Return the [X, Y] coordinate for the center point of the cell that contains the specified text.  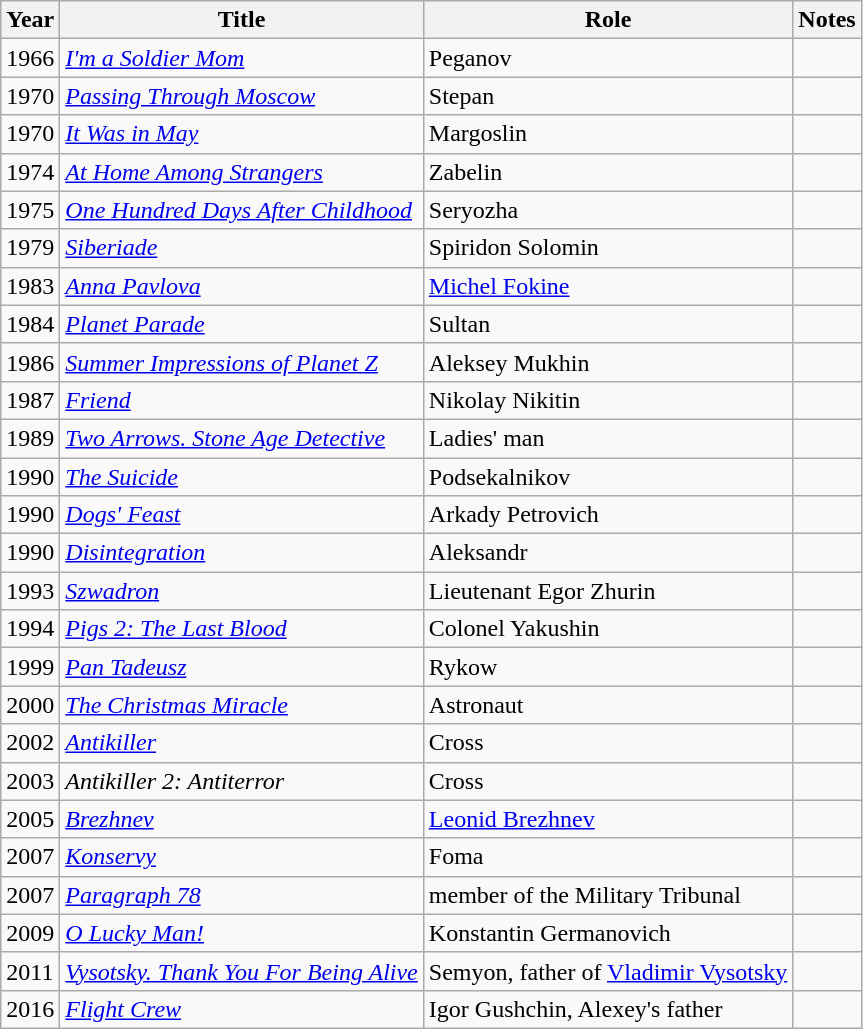
2011 [30, 971]
Lieutenant Egor Zhurin [608, 591]
2002 [30, 743]
Two Arrows. Stone Age Detective [242, 438]
Spiridon Solomin [608, 248]
Brezhnev [242, 819]
2009 [30, 933]
1987 [30, 400]
One Hundred Days After Childhood [242, 210]
Arkady Petrovich [608, 515]
At Home Among Strangers [242, 172]
Seryozha [608, 210]
Colonel Yakushin [608, 629]
Passing Through Moscow [242, 96]
Summer Impressions of Planet Z [242, 362]
1986 [30, 362]
1983 [30, 286]
Aleksandr [608, 553]
member of the Military Tribunal [608, 895]
Planet Parade [242, 324]
Nikolay Nikitin [608, 400]
Peganov [608, 58]
Aleksey Mukhin [608, 362]
Antikiller [242, 743]
Foma [608, 857]
Notes [827, 20]
2003 [30, 781]
2016 [30, 1009]
Astronaut [608, 705]
Igor Gushchin, Alexey's father [608, 1009]
Flight Crew [242, 1009]
2000 [30, 705]
Anna Pavlova [242, 286]
The Christmas Miracle [242, 705]
Pan Tadeusz [242, 667]
1974 [30, 172]
I'm a Soldier Mom [242, 58]
Michel Fokine [608, 286]
1979 [30, 248]
Friend [242, 400]
Rykow [608, 667]
Zabelin [608, 172]
The Suicide [242, 477]
1993 [30, 591]
Title [242, 20]
O Lucky Man! [242, 933]
Semyon, father of Vladimir Vysotsky [608, 971]
Stepan [608, 96]
Konservy [242, 857]
1999 [30, 667]
Sultan [608, 324]
1989 [30, 438]
Paragraph 78 [242, 895]
It Was in May [242, 134]
Antikiller 2: Antiterror [242, 781]
Konstantin Germanovich [608, 933]
Vysotsky. Thank You For Being Alive [242, 971]
Disintegration [242, 553]
1984 [30, 324]
1966 [30, 58]
Podsekalnikov [608, 477]
Pigs 2: The Last Blood [242, 629]
Leonid Brezhnev [608, 819]
Siberiade [242, 248]
Dogs' Feast [242, 515]
Year [30, 20]
Ladies' man [608, 438]
1975 [30, 210]
2005 [30, 819]
1994 [30, 629]
Szwadron [242, 591]
Role [608, 20]
Margoslin [608, 134]
